Capture the cell that displays the provided text and extract its (x, y) central coordinate. 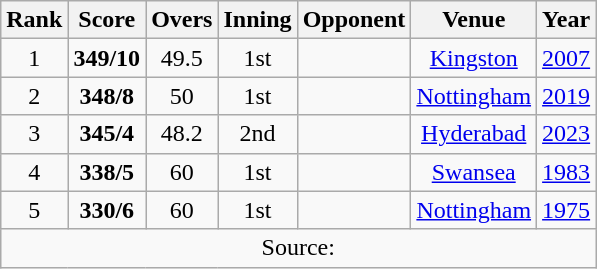
49.5 (182, 58)
1 (34, 58)
2019 (566, 96)
Opponent (354, 20)
Hyderabad (474, 134)
5 (34, 210)
Rank (34, 20)
Kingston (474, 58)
4 (34, 172)
1975 (566, 210)
3 (34, 134)
Source: (298, 248)
345/4 (107, 134)
349/10 (107, 58)
2 (34, 96)
Venue (474, 20)
48.2 (182, 134)
Swansea (474, 172)
Overs (182, 20)
50 (182, 96)
Year (566, 20)
Score (107, 20)
2007 (566, 58)
2nd (258, 134)
338/5 (107, 172)
2023 (566, 134)
1983 (566, 172)
Inning (258, 20)
330/6 (107, 210)
348/8 (107, 96)
